From the cell containing the given text, extract its center point as [X, Y] coordinate. 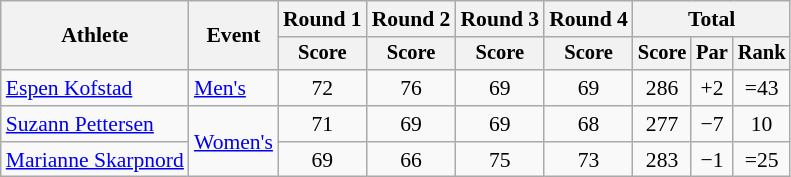
Round 2 [412, 19]
=43 [762, 88]
−7 [712, 124]
+2 [712, 88]
Round 1 [322, 19]
277 [662, 124]
Round 3 [500, 19]
Total [712, 19]
68 [588, 124]
Women's [234, 142]
Athlete [95, 36]
Men's [234, 88]
10 [762, 124]
Suzann Pettersen [95, 124]
Espen Kofstad [95, 88]
Round 4 [588, 19]
Par [712, 54]
71 [322, 124]
Event [234, 36]
72 [322, 88]
286 [662, 88]
Rank [762, 54]
76 [412, 88]
